Determine the [X, Y] coordinate at the center of the cell enclosing the given text.  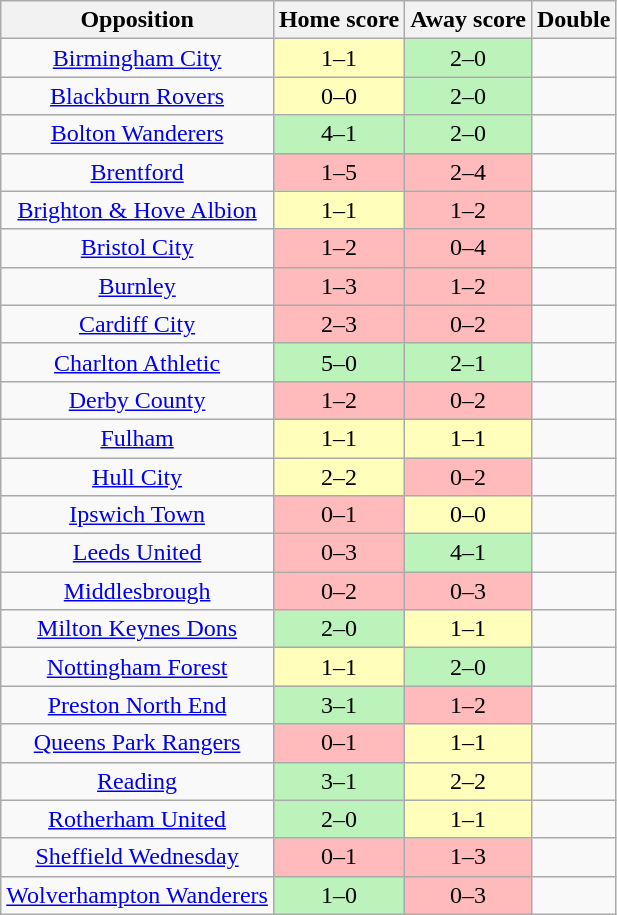
Bristol City [138, 248]
Away score [468, 20]
Preston North End [138, 705]
Wolverhampton Wanderers [138, 895]
Charlton Athletic [138, 362]
Double [573, 20]
Opposition [138, 20]
0–4 [468, 248]
Milton Keynes Dons [138, 629]
Ipswich Town [138, 515]
Middlesbrough [138, 591]
Hull City [138, 477]
Birmingham City [138, 58]
Nottingham Forest [138, 667]
Brighton & Hove Albion [138, 210]
1–5 [338, 172]
Blackburn Rovers [138, 96]
5–0 [338, 362]
Derby County [138, 400]
2–3 [338, 324]
Brentford [138, 172]
Sheffield Wednesday [138, 857]
Queens Park Rangers [138, 743]
Burnley [138, 286]
Fulham [138, 438]
Leeds United [138, 553]
Home score [338, 20]
Cardiff City [138, 324]
Reading [138, 781]
Bolton Wanderers [138, 134]
1–0 [338, 895]
Rotherham United [138, 819]
2–1 [468, 362]
2–4 [468, 172]
